For the text-containing cell, return its midpoint in (x, y) coordinate format. 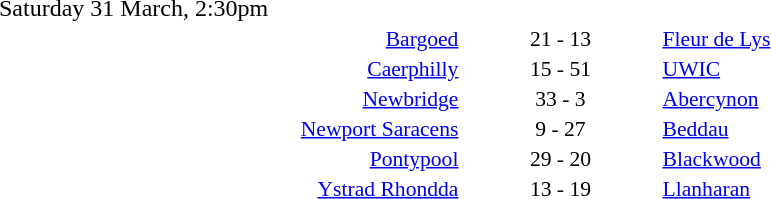
21 - 13 (560, 38)
9 - 27 (560, 128)
29 - 20 (560, 158)
15 - 51 (560, 68)
33 - 3 (560, 98)
